Scan for the cell matching the given text and deliver its [x, y] coordinate at center. 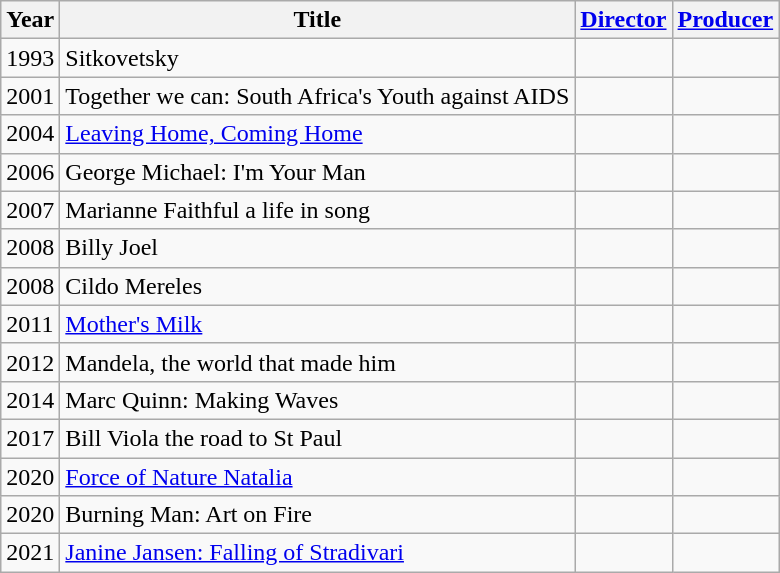
2006 [30, 172]
Director [624, 20]
Cildo Mereles [318, 286]
Bill Viola the road to St Paul [318, 438]
Together we can: South Africa's Youth against AIDS [318, 96]
Marianne Faithful a life in song [318, 210]
2021 [30, 553]
2017 [30, 438]
Title [318, 20]
2011 [30, 324]
Year [30, 20]
Janine Jansen: Falling of Stradivari [318, 553]
George Michael: I'm Your Man [318, 172]
Marc Quinn: Making Waves [318, 400]
Producer [726, 20]
Mother's Milk [318, 324]
2007 [30, 210]
Billy Joel [318, 248]
Force of Nature Natalia [318, 477]
Sitkovetsky [318, 58]
2004 [30, 134]
2014 [30, 400]
Mandela, the world that made him [318, 362]
2001 [30, 96]
Burning Man: Art on Fire [318, 515]
1993 [30, 58]
2012 [30, 362]
Leaving Home, Coming Home [318, 134]
